Locate the cell with the specified text and output its (x, y) center coordinate. 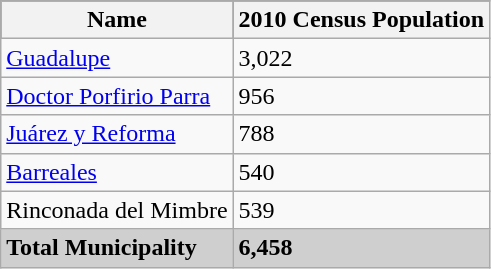
Name (117, 20)
Total Municipality (117, 248)
Doctor Porfirio Parra (117, 96)
Guadalupe (117, 58)
2010 Census Population (361, 20)
540 (361, 172)
Rinconada del Mimbre (117, 210)
3,022 (361, 58)
Juárez y Reforma (117, 134)
788 (361, 134)
6,458 (361, 248)
956 (361, 96)
Barreales (117, 172)
539 (361, 210)
